From the cell containing the given text, extract its center point as (x, y) coordinate. 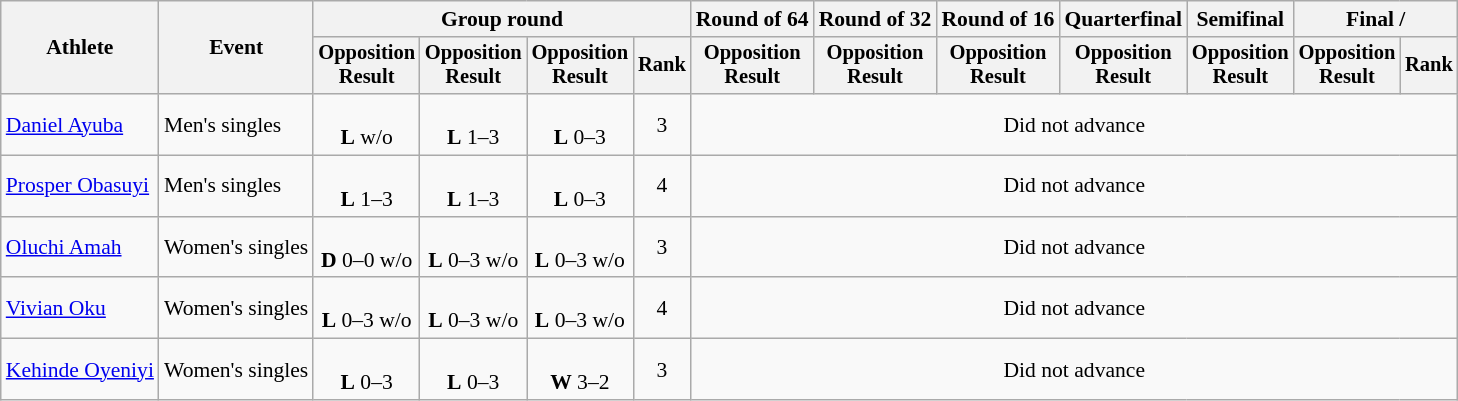
Event (236, 48)
D 0–0 w/o (366, 248)
Semifinal (1240, 19)
Quarterfinal (1123, 19)
Round of 32 (876, 19)
Kehinde Oyeniyi (80, 370)
Round of 16 (998, 19)
Final / (1376, 19)
L w/o (366, 124)
Daniel Ayuba (80, 124)
Vivian Oku (80, 308)
Group round (502, 19)
W 3–2 (580, 370)
Athlete (80, 48)
Oluchi Amah (80, 248)
Prosper Obasuyi (80, 186)
Round of 64 (752, 19)
